From the cell containing the given text, extract its center point as (X, Y) coordinate. 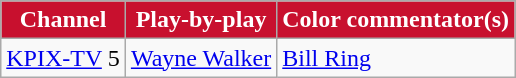
Channel (64, 20)
Bill Ring (396, 58)
Wayne Walker (200, 58)
Play-by-play (200, 20)
KPIX-TV 5 (64, 58)
Color commentator(s) (396, 20)
